Locate the cell with the specified text and output its [X, Y] center coordinate. 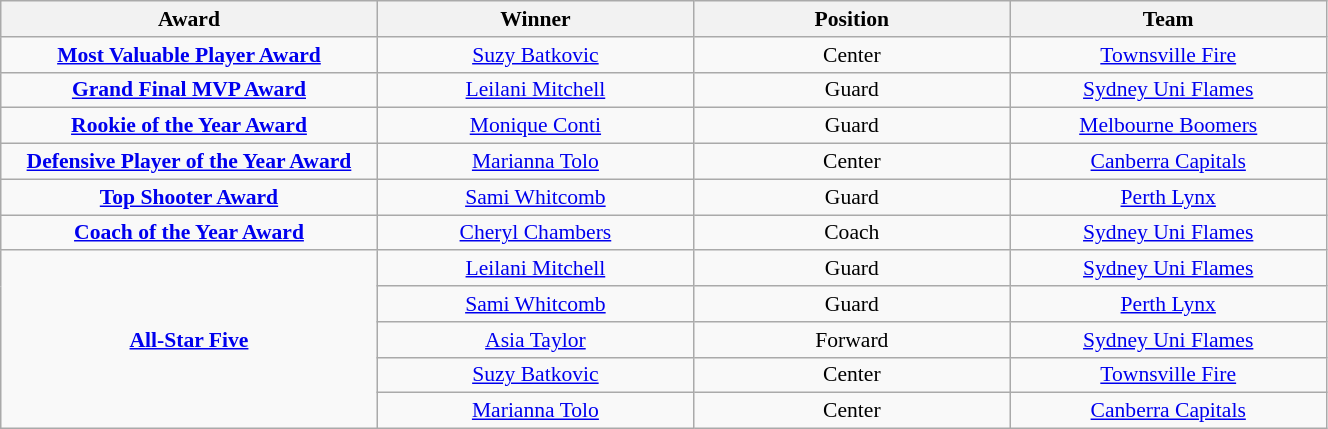
Grand Final MVP Award [189, 90]
Cheryl Chambers [535, 233]
Team [1168, 19]
Asia Taylor [535, 340]
Top Shooter Award [189, 197]
Award [189, 19]
All-Star Five [189, 340]
Defensive Player of the Year Award [189, 162]
Melbourne Boomers [1168, 126]
Coach of the Year Award [189, 233]
Monique Conti [535, 126]
Rookie of the Year Award [189, 126]
Most Valuable Player Award [189, 55]
Position [852, 19]
Winner [535, 19]
Coach [852, 233]
Forward [852, 340]
